From the cell containing the given text, extract its center point as (x, y) coordinate. 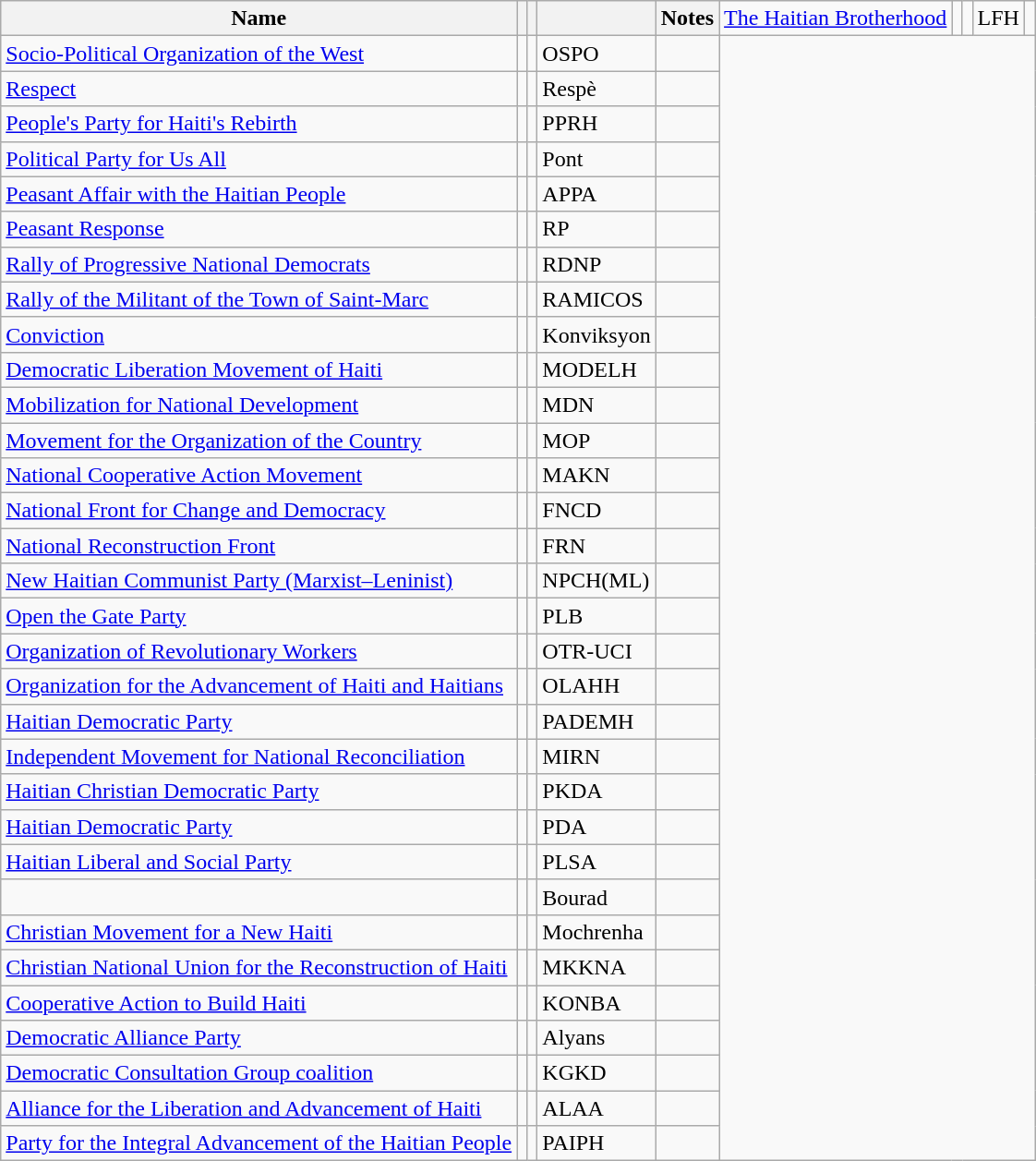
Democratic Consultation Group coalition (259, 1073)
New Haitian Communist Party (Marxist–Leninist) (259, 581)
MOP (596, 441)
Bourad (596, 897)
PAIPH (596, 1143)
MIRN (596, 756)
PKDA (596, 792)
OSPO (596, 54)
Respect (259, 89)
RAMICOS (596, 299)
Party for the Integral Advancement of the Haitian People (259, 1143)
MDN (596, 405)
Rally of the Militant of the Town of Saint-Marc (259, 299)
Konviksyon (596, 334)
PDA (596, 827)
Political Party for Us All (259, 159)
RP (596, 229)
Alliance for the Liberation and Advancement of Haiti (259, 1108)
Conviction (259, 334)
Haitian Liberal and Social Party (259, 862)
KGKD (596, 1073)
Notes (687, 18)
Independent Movement for National Reconciliation (259, 756)
Respè (596, 89)
Socio-Political Organization of the West (259, 54)
Christian Movement for a New Haiti (259, 932)
Movement for the Organization of the Country (259, 441)
Mochrenha (596, 932)
Pont (596, 159)
National Reconstruction Front (259, 546)
MAKN (596, 476)
PLB (596, 616)
PADEMH (596, 721)
LFH (998, 18)
National Front for Change and Democracy (259, 511)
National Cooperative Action Movement (259, 476)
Democratic Liberation Movement of Haiti (259, 369)
Haitian Christian Democratic Party (259, 792)
Organization of Revolutionary Workers (259, 651)
RDNP (596, 264)
PPRH (596, 124)
PLSA (596, 862)
MKKNA (596, 967)
KONBA (596, 1002)
Christian National Union for the Reconstruction of Haiti (259, 967)
OTR-UCI (596, 651)
Democratic Alliance Party (259, 1038)
APPA (596, 194)
MODELH (596, 369)
Alyans (596, 1038)
The Haitian Brotherhood (836, 18)
Mobilization for National Development (259, 405)
ALAA (596, 1108)
Rally of Progressive National Democrats (259, 264)
Peasant Affair with the Haitian People (259, 194)
NPCH(ML) (596, 581)
FRN (596, 546)
Name (259, 18)
FNCD (596, 511)
OLAHH (596, 686)
Cooperative Action to Build Haiti (259, 1002)
Open the Gate Party (259, 616)
Organization for the Advancement of Haiti and Haitians (259, 686)
Peasant Response (259, 229)
People's Party for Haiti's Rebirth (259, 124)
